Scan for the cell matching the given text and deliver its [x, y] coordinate at center. 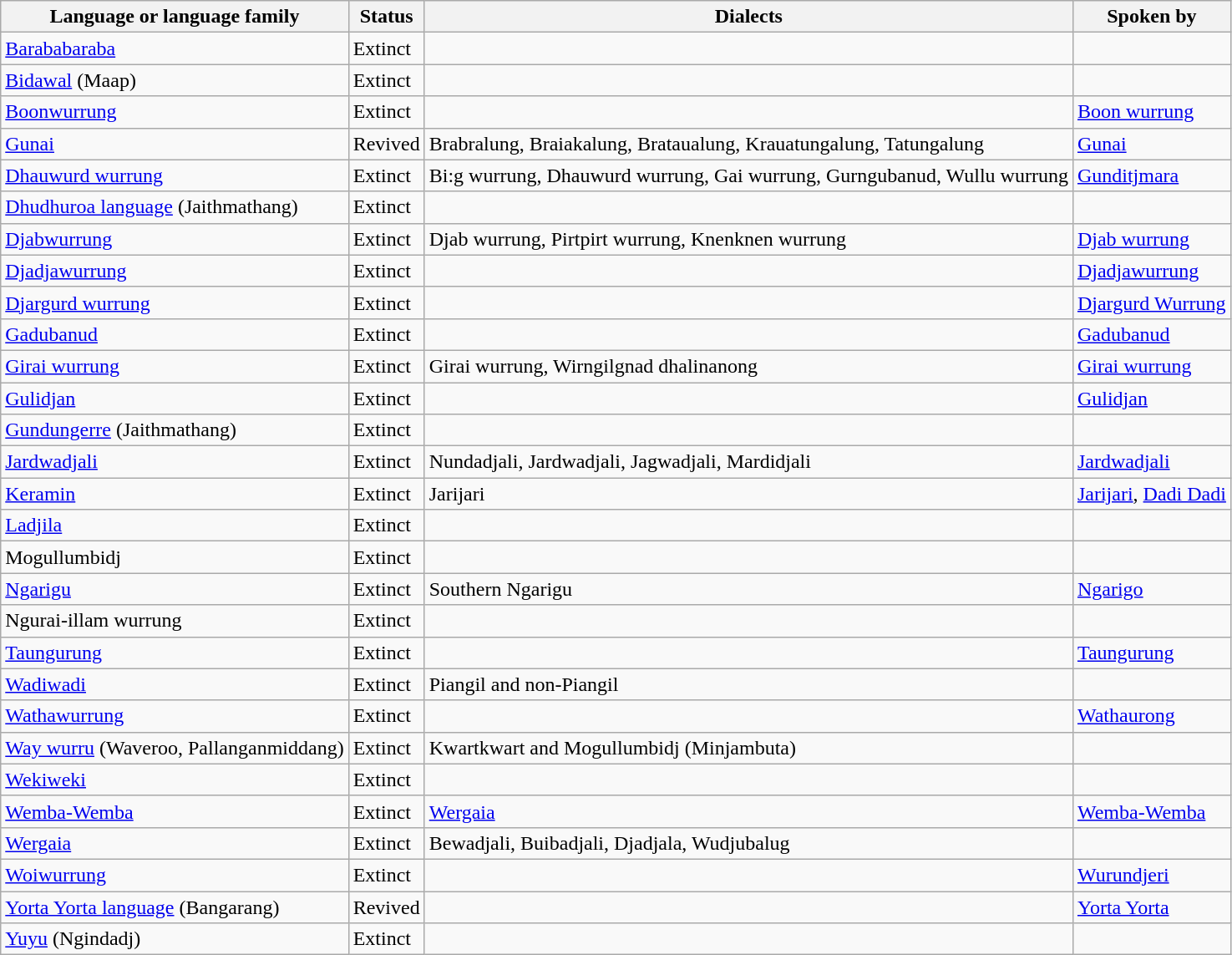
Wurundjeri [1151, 875]
Southern Ngarigu [748, 589]
Dhauwurd wurrung [175, 175]
Bidawal (Maap) [175, 80]
Way wurru (Waveroo, Pallanganmiddang) [175, 748]
Jarijari [748, 494]
Spoken by [1151, 17]
Djab wurrung, Pirtpirt wurrung, Knenknen wurrung [748, 239]
Djargurd wurrung [175, 302]
Yuyu (Ngindadj) [175, 939]
Wathawurrung [175, 716]
Mogullumbidj [175, 557]
Yorta Yorta [1151, 907]
Keramin [175, 494]
Ladjila [175, 526]
Djargurd Wurrung [1151, 302]
Brabralung, Braiakalung, Brataualung, Krauatungalung, Tatungalung [748, 144]
Dhudhuroa language (Jaithmathang) [175, 207]
Wekiweki [175, 780]
Djabwurrung [175, 239]
Yorta Yorta language (Bangarang) [175, 907]
Gundungerre (Jaithmathang) [175, 430]
Jarijari, Dadi Dadi [1151, 494]
Ngarigu [175, 589]
Djab wurrung [1151, 239]
Wathaurong [1151, 716]
Barababaraba [175, 48]
Girai wurrung, Wirngilgnad dhalinanong [748, 366]
Woiwurrung [175, 875]
Boon wurrung [1151, 112]
Bi:g wurrung, Dhauwurd wurrung, Gai wurrung, Gurngubanud, Wullu wurrung [748, 175]
Status [386, 17]
Nundadjali, Jardwadjali, Jagwadjali, Mardidjali [748, 462]
Wadiwadi [175, 684]
Gunditjmara [1151, 175]
Boonwurrung [175, 112]
Ngarigo [1151, 589]
Ngurai-illam wurrung [175, 621]
Language or language family [175, 17]
Bewadjali, Buibadjali, Djadjala, Wudjubalug [748, 843]
Kwartkwart and Mogullumbidj (Minjambuta) [748, 748]
Dialects [748, 17]
Piangil and non-Piangil [748, 684]
